Return the [X, Y] coordinate for the center point of the cell that contains the specified text.  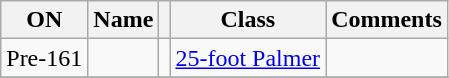
Name [124, 20]
Pre-161 [44, 58]
25-foot Palmer [248, 58]
Class [248, 20]
ON [44, 20]
Comments [387, 20]
